Pinpoint the cell where the given text exists, returning its (X, Y) midpoint coordinate. 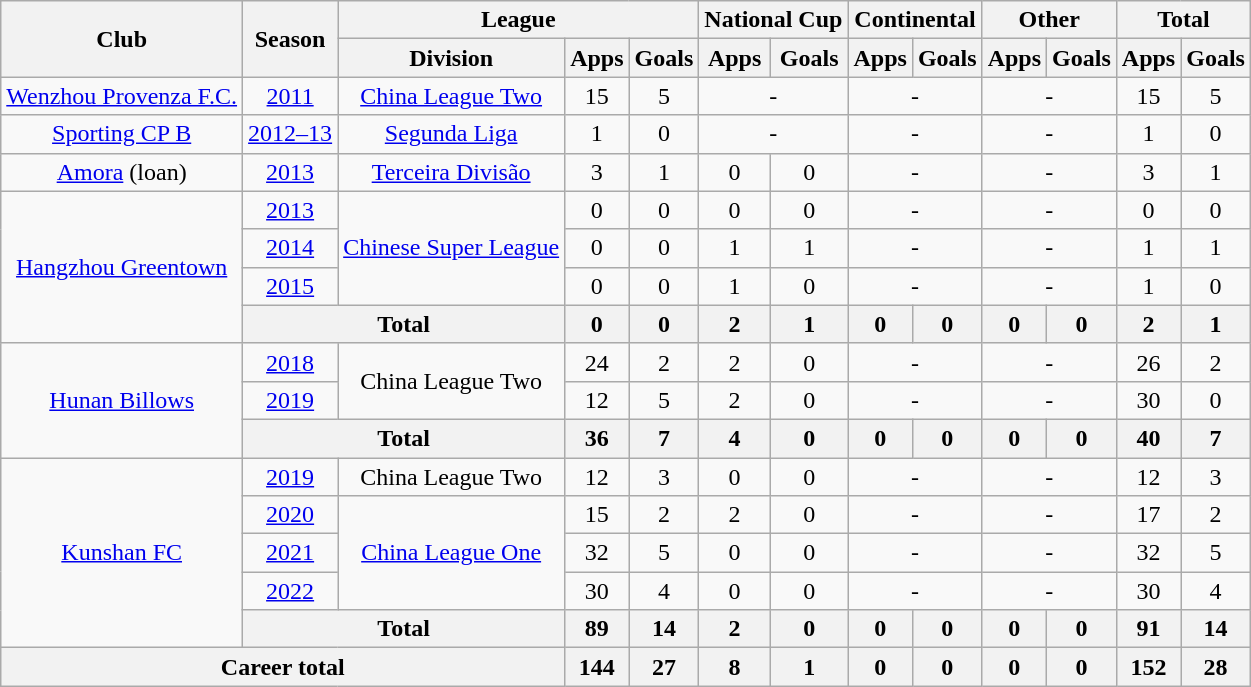
Segunda Liga (452, 134)
China League One (452, 553)
17 (1148, 515)
Club (122, 39)
National Cup (774, 20)
2011 (290, 96)
89 (597, 629)
Career total (283, 667)
27 (664, 667)
Kunshan FC (122, 553)
40 (1148, 438)
2012–13 (290, 134)
Wenzhou Provenza F.C. (122, 96)
Hangzhou Greentown (122, 267)
2021 (290, 553)
2014 (290, 248)
26 (1148, 362)
2015 (290, 286)
Amora (loan) (122, 172)
91 (1148, 629)
2018 (290, 362)
144 (597, 667)
Terceira Divisão (452, 172)
2020 (290, 515)
Chinese Super League (452, 248)
Season (290, 39)
24 (597, 362)
Hunan Billows (122, 400)
28 (1216, 667)
2022 (290, 591)
Division (452, 58)
152 (1148, 667)
Sporting CP B (122, 134)
8 (735, 667)
League (518, 20)
Other (1049, 20)
Continental (915, 20)
36 (597, 438)
